Output the (x, y) coordinate of the center of the cell containing the given text.  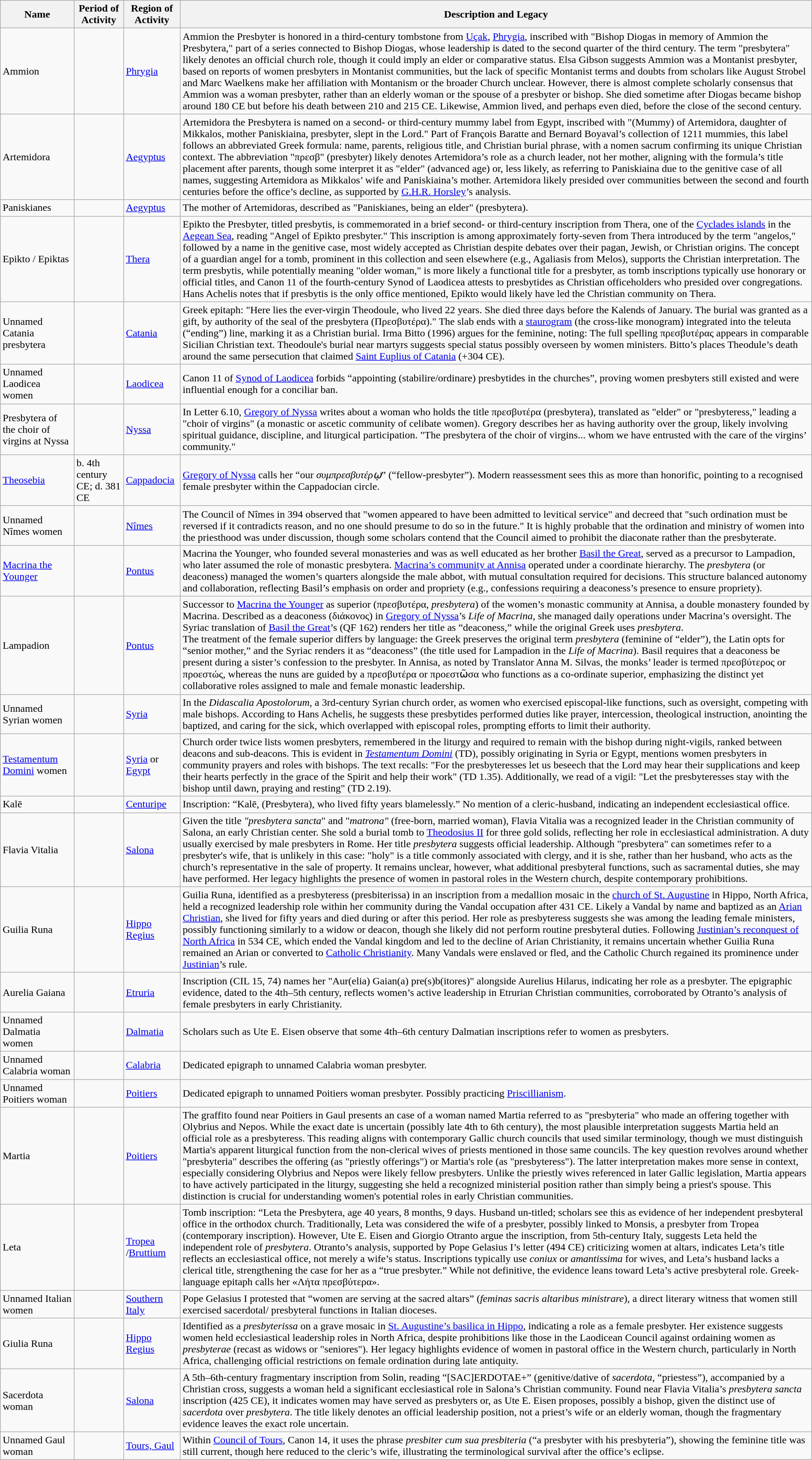
Laodicea (152, 384)
Kalē (37, 804)
Name (37, 15)
Testamentum Domini women (37, 765)
Tours, Gaul (152, 1446)
Presbytera of the choir of virgins at Nyssa (37, 429)
Sacerdota woman (37, 1400)
Unnamed Italian women (37, 1304)
Dedicated epigraph to unnamed Poitiers woman presbyter. Possibly practicing Priscillianism. (496, 1093)
Aurelia Gaiana (37, 992)
Dalmatia (152, 1031)
Etruria (152, 992)
Martia (37, 1156)
Flavia Vitalia (37, 849)
Cappadocia (152, 480)
Paniskianes (37, 208)
Unnamed Dalmatia women (37, 1031)
Unnamed Nîmes women (37, 525)
Syria or Egypt (152, 765)
Period of Activity (99, 15)
Region of Activity (152, 15)
b. 4th century CE; d. 381 CE (99, 480)
Unnamed Gaul woman (37, 1446)
Southern Italy (152, 1304)
Calabria (152, 1065)
Unnamed Catania presbytera (37, 333)
Description and Legacy (496, 15)
Dedicated epigraph to unnamed Calabria woman presbyter. (496, 1065)
Syria (152, 714)
Unnamed Laodicea women (37, 384)
Centuripe (152, 804)
Unnamed Syrian women (37, 714)
Tropea /Bruttium (152, 1247)
The mother of Artemidoras, described as "Paniskianes, being an elder" (presbytera). (496, 208)
Phrygia (152, 71)
Macrina the Younger (37, 571)
Giulia Runa (37, 1344)
Thera (152, 259)
Ammion (37, 71)
Epikto / Epiktas (37, 259)
Nîmes (152, 525)
Guilia Runa (37, 929)
Theosebia (37, 480)
Unnamed Poitiers woman (37, 1093)
Nyssa (152, 429)
Lampadion (37, 645)
Artemidora (37, 157)
Leta (37, 1247)
Unnamed Calabria woman (37, 1065)
Scholars such as Ute E. Eisen observe that some 4th–6th century Dalmatian inscriptions refer to women as presbyters. (496, 1031)
Catania (152, 333)
